Pinpoint the cell where the given text exists, returning its [x, y] midpoint coordinate. 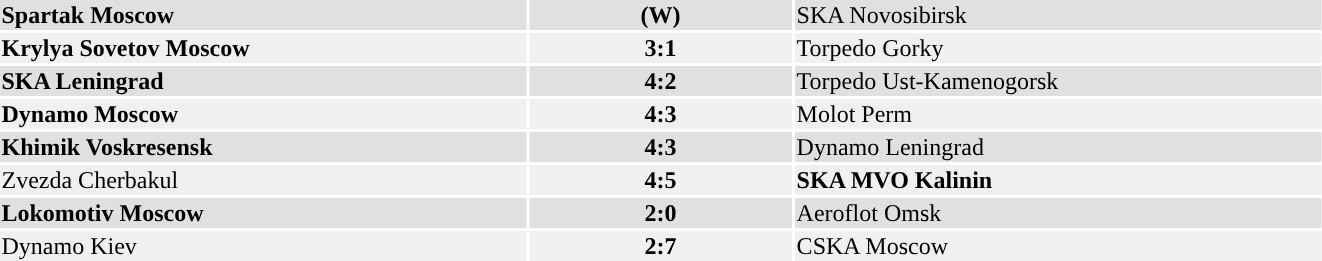
Molot Perm [1058, 114]
(W) [660, 15]
Lokomotiv Moscow [263, 213]
Krylya Sovetov Moscow [263, 48]
Spartak Moscow [263, 15]
4:5 [660, 180]
Dynamo Kiev [263, 246]
Torpedo Ust-Kamenogorsk [1058, 81]
4:2 [660, 81]
2:0 [660, 213]
SKA Leningrad [263, 81]
SKA Novosibirsk [1058, 15]
SKA MVO Kalinin [1058, 180]
Zvezda Cherbakul [263, 180]
3:1 [660, 48]
CSKA Moscow [1058, 246]
2:7 [660, 246]
Khimik Voskresensk [263, 147]
Aeroflot Omsk [1058, 213]
Dynamo Leningrad [1058, 147]
Dynamo Moscow [263, 114]
Torpedo Gorky [1058, 48]
